Provide the (X, Y) coordinate of the cell's center where the given text is located.  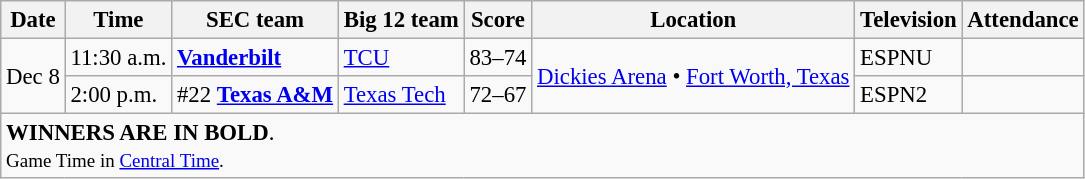
2:00 p.m. (118, 95)
72–67 (498, 95)
11:30 a.m. (118, 58)
WINNERS ARE IN BOLD.Game Time in Central Time. (542, 146)
Dec 8 (33, 76)
Texas Tech (401, 95)
ESPN2 (908, 95)
TCU (401, 58)
Attendance (1023, 20)
Date (33, 20)
Time (118, 20)
Location (694, 20)
Dickies Arena • Fort Worth, Texas (694, 76)
Vanderbilt (256, 58)
Score (498, 20)
#22 Texas A&M (256, 95)
ESPNU (908, 58)
83–74 (498, 58)
Big 12 team (401, 20)
SEC team (256, 20)
Television (908, 20)
